Output the (x, y) coordinate of the center of the cell containing the given text.  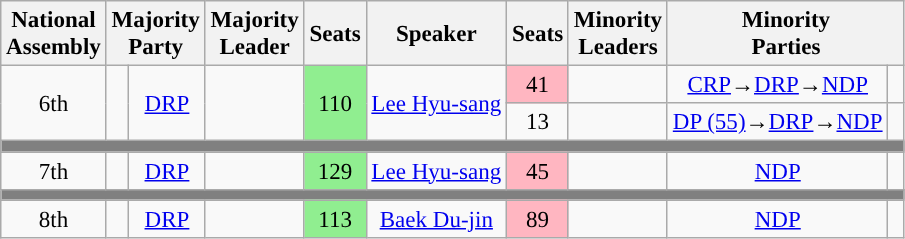
6th (54, 104)
7th (54, 171)
110 (335, 104)
129 (335, 171)
MajorityParty (156, 34)
CRP→DRP→NDP (777, 85)
13 (538, 122)
113 (335, 219)
MinorityParties (786, 34)
8th (54, 219)
MajorityLeader (254, 34)
Speaker (436, 34)
DP (55)→DRP→NDP (777, 122)
45 (538, 171)
NationalAssembly (54, 34)
MinorityLeaders (618, 34)
Baek Du-jin (436, 219)
41 (538, 85)
89 (538, 219)
